Locate the cell with the specified text and output its (X, Y) center coordinate. 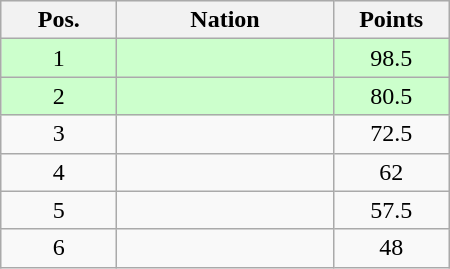
Pos. (59, 20)
Nation (225, 20)
72.5 (391, 134)
1 (59, 58)
57.5 (391, 210)
98.5 (391, 58)
4 (59, 172)
48 (391, 248)
62 (391, 172)
2 (59, 96)
5 (59, 210)
3 (59, 134)
80.5 (391, 96)
Points (391, 20)
6 (59, 248)
